Provide the [X, Y] coordinate of the cell's center where the given text is located.  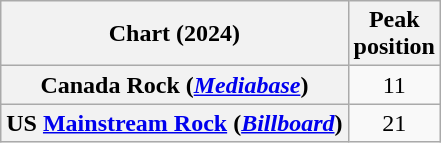
Peak position [394, 34]
Canada Rock (Mediabase) [174, 85]
11 [394, 85]
21 [394, 123]
Chart (2024) [174, 34]
US Mainstream Rock (Billboard) [174, 123]
